Detect which cell encompasses the target text, then output its [x, y] center coordinate. 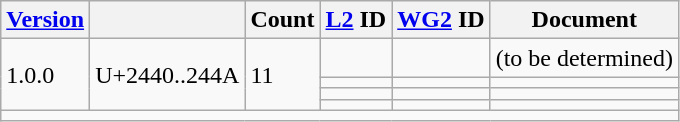
Version [46, 20]
(to be determined) [584, 58]
WG2 ID [441, 20]
L2 ID [356, 20]
Count [282, 20]
1.0.0 [46, 74]
11 [282, 74]
U+2440..244A [168, 74]
Document [584, 20]
